Locate the cell with the specified text and output its (X, Y) center coordinate. 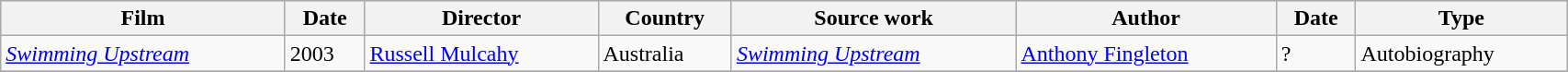
Anthony Fingleton (1146, 54)
Film (143, 18)
Country (665, 18)
Director (481, 18)
Source work (874, 18)
Author (1146, 18)
Type (1461, 18)
2003 (325, 54)
Australia (665, 54)
Autobiography (1461, 54)
Russell Mulcahy (481, 54)
? (1315, 54)
